Detect which cell encompasses the target text, then output its [X, Y] center coordinate. 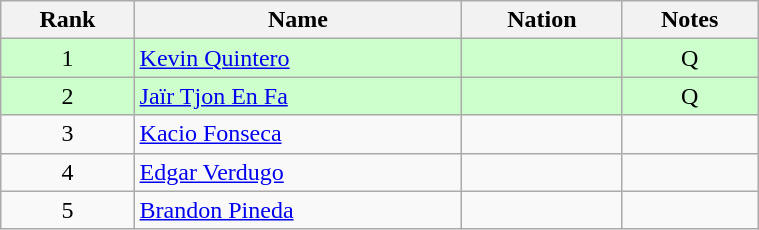
Nation [542, 20]
Edgar Verdugo [298, 172]
4 [68, 172]
1 [68, 58]
Brandon Pineda [298, 210]
3 [68, 134]
Kacio Fonseca [298, 134]
Kevin Quintero [298, 58]
2 [68, 96]
Rank [68, 20]
Name [298, 20]
Jaïr Tjon En Fa [298, 96]
5 [68, 210]
Notes [690, 20]
